Scan for the cell matching the given text and deliver its [x, y] coordinate at center. 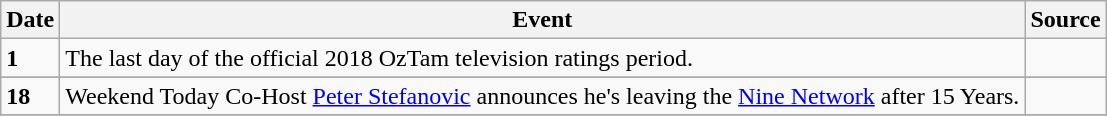
Source [1066, 20]
The last day of the official 2018 OzTam television ratings period. [542, 58]
Event [542, 20]
18 [30, 96]
1 [30, 58]
Weekend Today Co-Host Peter Stefanovic announces he's leaving the Nine Network after 15 Years. [542, 96]
Date [30, 20]
